Return [X, Y] of the center of cell containing provided text 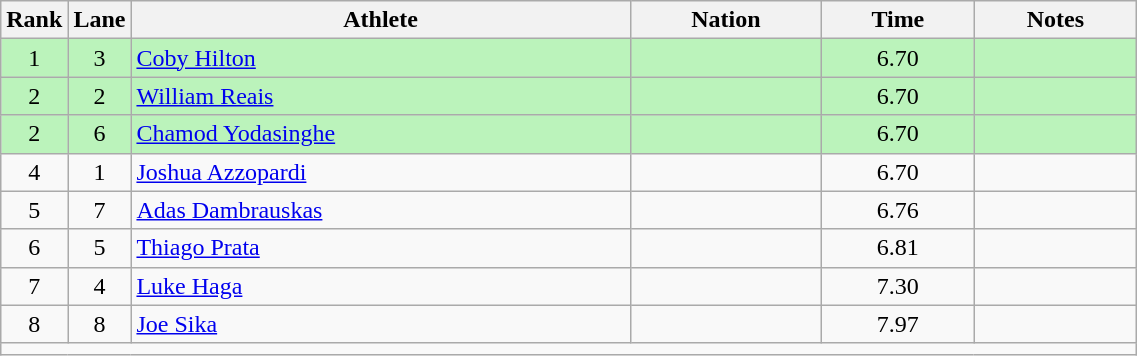
Notes [1056, 20]
Thiago Prata [380, 248]
7.97 [898, 324]
William Reais [380, 96]
Athlete [380, 20]
Coby Hilton [380, 58]
Adas Dambrauskas [380, 210]
Lane [100, 20]
Joshua Azzopardi [380, 172]
Luke Haga [380, 286]
7.30 [898, 286]
6.76 [898, 210]
3 [100, 58]
Time [898, 20]
6.81 [898, 248]
Nation [726, 20]
Chamod Yodasinghe [380, 134]
Rank [34, 20]
Joe Sika [380, 324]
